Scan for the cell matching the given text and deliver its (x, y) coordinate at center. 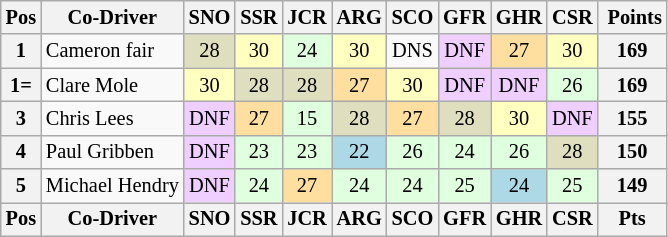
Paul Gribben (112, 152)
5 (21, 186)
1 (21, 51)
Cameron fair (112, 51)
Points (632, 17)
Michael Hendry (112, 186)
150 (632, 152)
Chris Lees (112, 118)
15 (306, 118)
1= (21, 85)
4 (21, 152)
149 (632, 186)
22 (360, 152)
Pts (632, 219)
3 (21, 118)
155 (632, 118)
DNS (413, 51)
Clare Mole (112, 85)
